Identify which cell holds the provided text, then report its (X, Y) central coordinate. 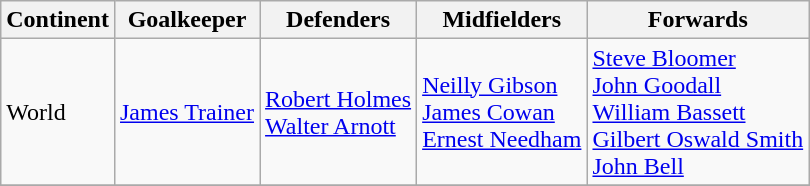
World (58, 112)
Forwards (698, 20)
Defenders (338, 20)
Neilly Gibson James Cowan Ernest Needham (502, 112)
Steve Bloomer John Goodall William Bassett Gilbert Oswald Smith John Bell (698, 112)
James Trainer (186, 112)
Continent (58, 20)
Robert Holmes Walter Arnott (338, 112)
Midfielders (502, 20)
Goalkeeper (186, 20)
